Capture the cell that displays the provided text and extract its [x, y] central coordinate. 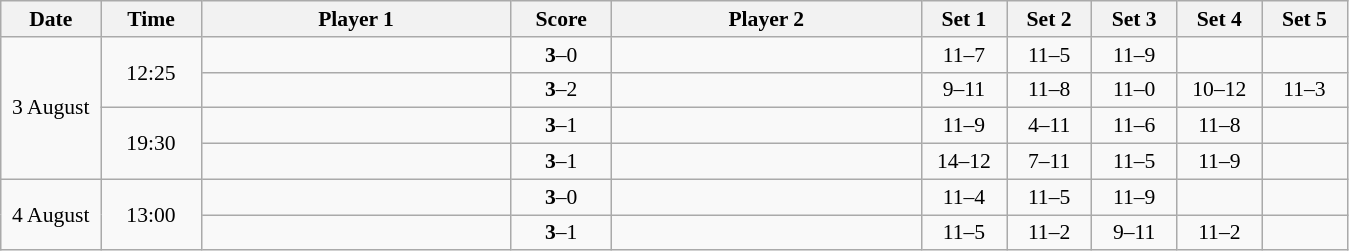
11–3 [1304, 90]
Score [561, 19]
Date [51, 19]
12:25 [151, 72]
7–11 [1048, 162]
Set 4 [1220, 19]
3 August [51, 108]
19:30 [151, 144]
Set 3 [1134, 19]
4 August [51, 214]
4–11 [1048, 126]
Set 5 [1304, 19]
Time [151, 19]
11–0 [1134, 90]
13:00 [151, 214]
Set 2 [1048, 19]
Player 2 [766, 19]
10–12 [1220, 90]
11–4 [964, 197]
Player 1 [356, 19]
3–2 [561, 90]
11–7 [964, 55]
14–12 [964, 162]
Set 1 [964, 19]
11–6 [1134, 126]
